Provide the [X, Y] coordinate of the cell's center where the given text is located.  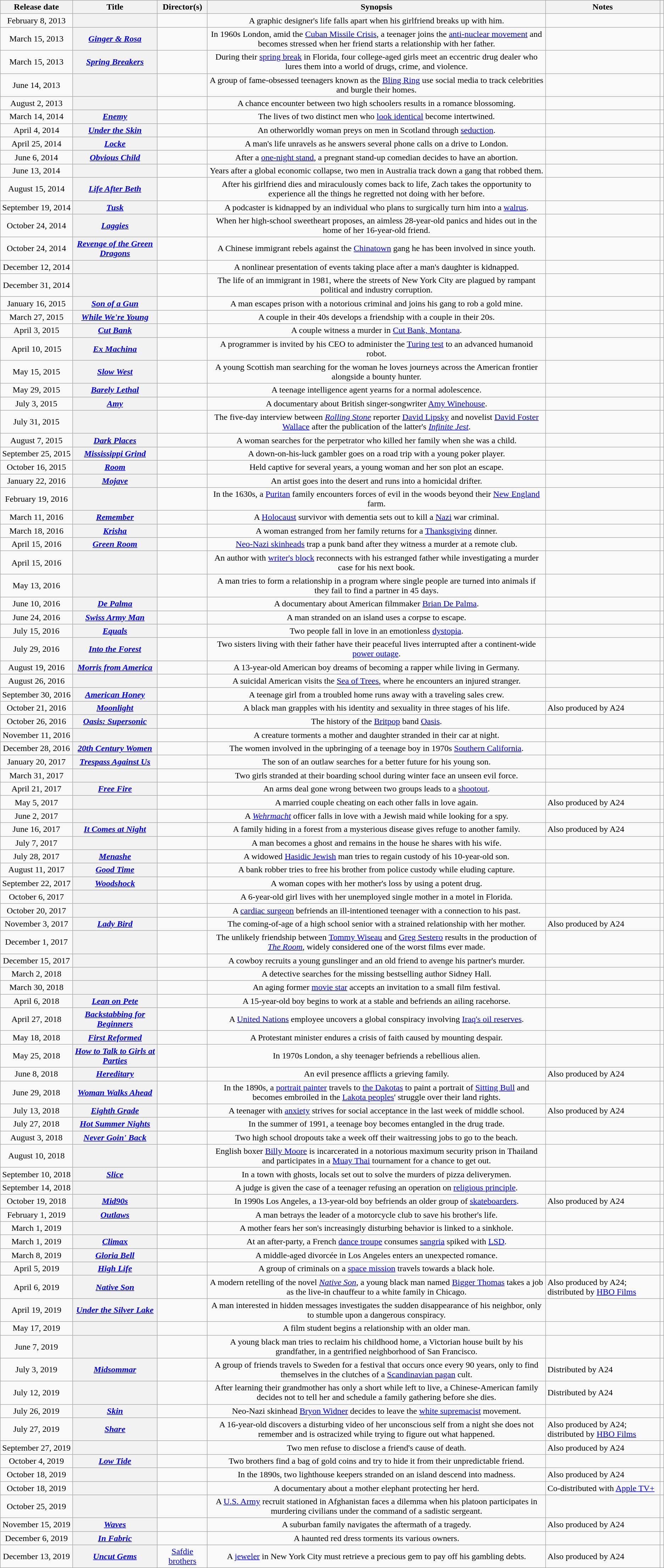
De Palma [115, 604]
Ex Machina [115, 349]
October 21, 2016 [37, 708]
A 13-year-old American boy dreams of becoming a rapper while living in Germany. [377, 667]
March 2, 2018 [37, 974]
Obvious Child [115, 157]
A creature torments a mother and daughter stranded in their car at night. [377, 735]
A young Scottish man searching for the woman he loves journeys across the American frontier alongside a bounty hunter. [377, 372]
July 3, 2019 [37, 1369]
In Fabric [115, 1538]
December 28, 2016 [37, 749]
June 16, 2017 [37, 829]
August 11, 2017 [37, 870]
Into the Forest [115, 649]
It Comes at Night [115, 829]
A woman searches for the perpetrator who killed her family when she was a child. [377, 440]
A man escapes prison with a notorious criminal and joins his gang to rob a gold mine. [377, 304]
July 28, 2017 [37, 856]
A couple witness a murder in Cut Bank, Montana. [377, 330]
Two high school dropouts take a week off their waitressing jobs to go to the beach. [377, 1138]
June 13, 2014 [37, 171]
Hereditary [115, 1074]
March 18, 2016 [37, 531]
December 1, 2017 [37, 942]
A 6-year-old girl lives with her unemployed single mother in a motel in Florida. [377, 897]
Hot Summer Nights [115, 1124]
Uncut Gems [115, 1557]
Green Room [115, 544]
February 1, 2019 [37, 1214]
Waves [115, 1525]
A chance encounter between two high schoolers results in a romance blossoming. [377, 103]
September 27, 2019 [37, 1447]
A widowed Hasidic Jewish man tries to regain custody of his 10-year-old son. [377, 856]
An arms deal gone wrong between two groups leads to a shootout. [377, 789]
High Life [115, 1269]
Woman Walks Ahead [115, 1092]
In a town with ghosts, locals set out to solve the murders of pizza deliverymen. [377, 1174]
Spring Breakers [115, 62]
November 11, 2016 [37, 735]
Skin [115, 1411]
July 29, 2016 [37, 649]
A man stranded on an island uses a corpse to escape. [377, 617]
Two girls stranded at their boarding school during winter face an unseen evil force. [377, 775]
March 27, 2015 [37, 317]
Revenge of the Green Dragons [115, 249]
A down-on-his-luck gambler goes on a road trip with a young poker player. [377, 454]
After a one-night stand, a pregnant stand-up comedian decides to have an abortion. [377, 157]
Never Goin' Back [115, 1138]
July 7, 2017 [37, 843]
November 3, 2017 [37, 924]
Gloria Bell [115, 1255]
Two brothers find a bag of gold coins and try to hide it from their unpredictable friend. [377, 1461]
Eighth Grade [115, 1111]
The history of the Britpop band Oasis. [377, 721]
A man interested in hidden messages investigates the sudden disappearance of his neighbor, only to stumble upon a dangerous conspiracy. [377, 1310]
A teenage girl from a troubled home runs away with a traveling sales crew. [377, 694]
In 1970s London, a shy teenager befriends a rebellious alien. [377, 1056]
A Wehrmacht officer falls in love with a Jewish maid while looking for a spy. [377, 816]
December 12, 2014 [37, 267]
A man tries to form a relationship in a program where single people are turned into animals if they fail to find a partner in 45 days. [377, 586]
August 3, 2018 [37, 1138]
A documentary about American filmmaker Brian De Palma. [377, 604]
October 26, 2016 [37, 721]
Held captive for several years, a young woman and her son plot an escape. [377, 467]
September 10, 2018 [37, 1174]
Trespass Against Us [115, 762]
September 14, 2018 [37, 1188]
A cardiac surgeon befriends an ill-intentioned teenager with a connection to his past. [377, 910]
20th Century Women [115, 749]
An artist goes into the desert and runs into a homicidal drifter. [377, 480]
A group of fame-obsessed teenagers known as the Bling Ring use social media to track celebrities and burgle their homes. [377, 85]
An evil presence afflicts a grieving family. [377, 1074]
Midsommar [115, 1369]
April 6, 2018 [37, 1001]
A programmer is invited by his CEO to administer the Turing test to an advanced humanoid robot. [377, 349]
July 13, 2018 [37, 1111]
June 24, 2016 [37, 617]
Remember [115, 517]
May 17, 2019 [37, 1328]
Slow West [115, 372]
July 27, 2018 [37, 1124]
Climax [115, 1242]
At an after-party, a French dance troupe consumes sangria spiked with LSD. [377, 1242]
April 3, 2015 [37, 330]
December 6, 2019 [37, 1538]
April 21, 2017 [37, 789]
Synopsis [377, 7]
Two people fall in love in an emotionless dystopia. [377, 631]
A documentary about a mother elephant protecting her herd. [377, 1488]
Under the Silver Lake [115, 1310]
September 22, 2017 [37, 883]
Woodshock [115, 883]
A documentary about British singer-songwriter Amy Winehouse. [377, 404]
Under the Skin [115, 130]
Backstabbing for Beginners [115, 1019]
April 6, 2019 [37, 1287]
Cut Bank [115, 330]
October 20, 2017 [37, 910]
Tusk [115, 207]
An aging former movie star accepts an invitation to a small film festival. [377, 988]
June 10, 2016 [37, 604]
October 6, 2017 [37, 897]
A man's life unravels as he answers several phone calls on a drive to London. [377, 144]
May 15, 2015 [37, 372]
A mother fears her son's increasingly disturbing behavior is linked to a sinkhole. [377, 1228]
A young black man tries to reclaim his childhood home, a Victorian house built by his grandfather, in a gentrified neighborhood of San Francisco. [377, 1347]
Laggies [115, 226]
October 16, 2015 [37, 467]
May 18, 2018 [37, 1038]
February 8, 2013 [37, 21]
The life of an immigrant in 1981, where the streets of New York City are plagued by rampant political and industry corruption. [377, 285]
October 25, 2019 [37, 1506]
An otherworldly woman preys on men in Scotland through seduction. [377, 130]
March 31, 2017 [37, 775]
A woman copes with her mother's loss by using a potent drug. [377, 883]
A group of criminals on a space mission travels towards a black hole. [377, 1269]
July 15, 2016 [37, 631]
May 13, 2016 [37, 586]
A teenager with anxiety strives for social acceptance in the last week of middle school. [377, 1111]
A Chinese immigrant rebels against the Chinatown gang he has been involved in since youth. [377, 249]
July 31, 2015 [37, 422]
Two sisters living with their father have their peaceful lives interrupted after a continent-wide power outage. [377, 649]
Low Tide [115, 1461]
A nonlinear presentation of events taking place after a man's daughter is kidnapped. [377, 267]
Room [115, 467]
Neo-Nazi skinheads trap a punk band after they witness a murder at a remote club. [377, 544]
Two men refuse to disclose a friend's cause of death. [377, 1447]
June 29, 2018 [37, 1092]
Notes [603, 7]
A middle-aged divorcée in Los Angeles enters an unexpected romance. [377, 1255]
A United Nations employee uncovers a global conspiracy involving Iraq's oil reserves. [377, 1019]
August 10, 2018 [37, 1156]
The lives of two distinct men who look identical become intertwined. [377, 117]
A bank robber tries to free his brother from police custody while eluding capture. [377, 870]
August 26, 2016 [37, 681]
Outlaws [115, 1214]
Good Time [115, 870]
Native Son [115, 1287]
The son of an outlaw searches for a better future for his young son. [377, 762]
Slice [115, 1174]
March 14, 2014 [37, 117]
Oasis: Supersonic [115, 721]
December 13, 2019 [37, 1557]
May 5, 2017 [37, 802]
Co-distributed with Apple TV+ [603, 1488]
A black man grapples with his identity and sexuality in three stages of his life. [377, 708]
A family hiding in a forest from a mysterious disease gives refuge to another family. [377, 829]
January 16, 2015 [37, 304]
April 10, 2015 [37, 349]
August 15, 2014 [37, 189]
Morris from America [115, 667]
A film student begins a relationship with an older man. [377, 1328]
October 4, 2019 [37, 1461]
Equals [115, 631]
November 15, 2019 [37, 1525]
A teenage intelligence agent yearns for a normal adolescence. [377, 390]
September 19, 2014 [37, 207]
September 25, 2015 [37, 454]
A graphic designer's life falls apart when his girlfriend breaks up with him. [377, 21]
Mid90s [115, 1201]
Son of a Gun [115, 304]
Neo-Nazi skinhead Bryon Widner decides to leave the white supremacist movement. [377, 1411]
May 29, 2015 [37, 390]
December 15, 2017 [37, 961]
Life After Beth [115, 189]
A couple in their 40s develops a friendship with a couple in their 20s. [377, 317]
A judge is given the case of a teenager refusing an operation on religious principle. [377, 1188]
Ginger & Rosa [115, 39]
April 4, 2014 [37, 130]
A Holocaust survivor with dementia sets out to kill a Nazi war criminal. [377, 517]
June 6, 2014 [37, 157]
Director(s) [182, 7]
Moonlight [115, 708]
American Honey [115, 694]
Free Fire [115, 789]
August 2, 2013 [37, 103]
March 11, 2016 [37, 517]
A podcaster is kidnapped by an individual who plans to surgically turn him into a walrus. [377, 207]
March 30, 2018 [37, 988]
April 25, 2014 [37, 144]
July 26, 2019 [37, 1411]
January 20, 2017 [37, 762]
Menashe [115, 856]
Years after a global economic collapse, two men in Australia track down a gang that robbed them. [377, 171]
Title [115, 7]
June 2, 2017 [37, 816]
In the 1630s, a Puritan family encounters forces of evil in the woods beyond their New England farm. [377, 499]
July 27, 2019 [37, 1429]
Safdie brothers [182, 1557]
September 30, 2016 [37, 694]
A woman estranged from her family returns for a Thanksgiving dinner. [377, 531]
Lean on Pete [115, 1001]
An author with writer's block reconnects with his estranged father while investigating a murder case for his next book. [377, 562]
A haunted red dress torments its various owners. [377, 1538]
Mississippi Grind [115, 454]
June 7, 2019 [37, 1347]
In 1990s Los Angeles, a 13-year-old boy befriends an older group of skateboarders. [377, 1201]
April 27, 2018 [37, 1019]
A 15-year-old boy begins to work at a stable and befriends an ailing racehorse. [377, 1001]
A man betrays the leader of a motorcycle club to save his brother's life. [377, 1214]
A Protestant minister endures a crisis of faith caused by mounting despair. [377, 1038]
A cowboy recruits a young gunslinger and an old friend to avenge his partner's murder. [377, 961]
In the summer of 1991, a teenage boy becomes entangled in the drug trade. [377, 1124]
A married couple cheating on each other falls in love again. [377, 802]
August 7, 2015 [37, 440]
October 19, 2018 [37, 1201]
A man becomes a ghost and remains in the house he shares with his wife. [377, 843]
Enemy [115, 117]
The coming-of-age of a high school senior with a strained relationship with her mother. [377, 924]
Share [115, 1429]
June 8, 2018 [37, 1074]
April 19, 2019 [37, 1310]
May 25, 2018 [37, 1056]
Release date [37, 7]
July 12, 2019 [37, 1393]
First Reformed [115, 1038]
January 22, 2016 [37, 480]
In the 1890s, two lighthouse keepers stranded on an island descend into madness. [377, 1474]
Locke [115, 144]
Dark Places [115, 440]
Swiss Army Man [115, 617]
March 8, 2019 [37, 1255]
February 19, 2016 [37, 499]
How to Talk to Girls at Parties [115, 1056]
A suicidal American visits the Sea of Trees, where he encounters an injured stranger. [377, 681]
Mojave [115, 480]
Amy [115, 404]
While We're Young [115, 317]
Lady Bird [115, 924]
A detective searches for the missing bestselling author Sidney Hall. [377, 974]
June 14, 2013 [37, 85]
July 3, 2015 [37, 404]
December 31, 2014 [37, 285]
Barely Lethal [115, 390]
April 5, 2019 [37, 1269]
A modern retelling of the novel Native Son, a young black man named Bigger Thomas takes a job as the live-in chauffeur to a white family in Chicago. [377, 1287]
Krisha [115, 531]
A suburban family navigates the aftermath of a tragedy. [377, 1525]
August 19, 2016 [37, 667]
When her high-school sweetheart proposes, an aimless 28-year-old panics and hides out in the home of her 16-year-old friend. [377, 226]
The women involved in the upbringing of a teenage boy in 1970s Southern California. [377, 749]
A jeweler in New York City must retrieve a precious gem to pay off his gambling debts. [377, 1557]
